Output the (x, y) coordinate of the center of the cell containing the given text.  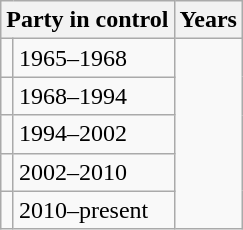
1994–2002 (94, 134)
1968–1994 (94, 96)
2010–present (94, 210)
Party in control (88, 20)
1965–1968 (94, 58)
Years (208, 20)
2002–2010 (94, 172)
